Determine the [X, Y] coordinate at the center of the cell enclosing the given text.  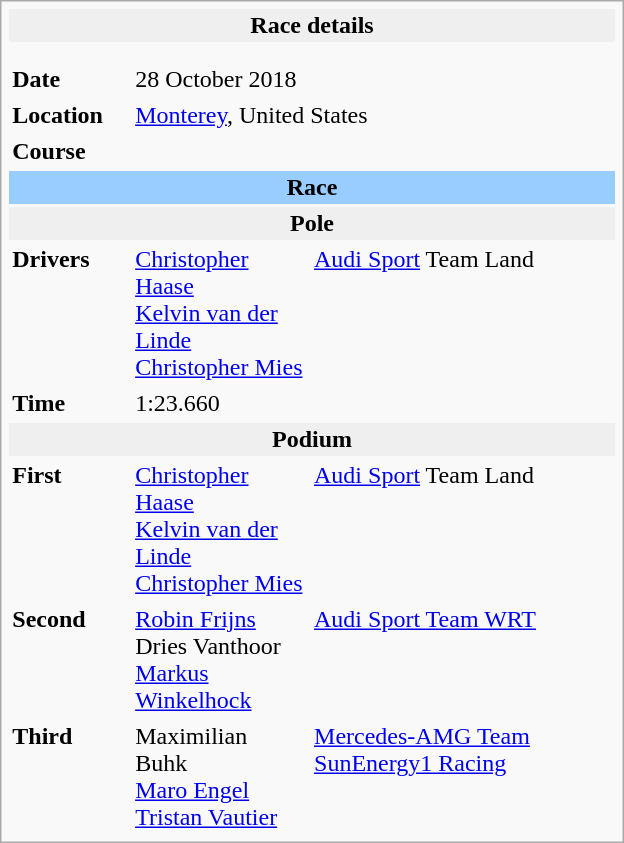
Mercedes-AMG Team SunEnergy1 Racing [463, 777]
Monterey, United States [374, 116]
Pole [312, 224]
Robin Frijns Dries Vanthoor Markus Winkelhock [220, 660]
Audi Sport Team WRT [463, 660]
Third [69, 777]
Course [69, 152]
1:23.660 [374, 404]
Race details [312, 26]
Time [69, 404]
Date [69, 80]
Second [69, 660]
Drivers [69, 314]
Podium [312, 440]
First [69, 530]
28 October 2018 [220, 80]
Race [312, 188]
Maximilian Buhk Maro Engel Tristan Vautier [220, 777]
Location [69, 116]
